Detect which cell encompasses the target text, then output its [x, y] center coordinate. 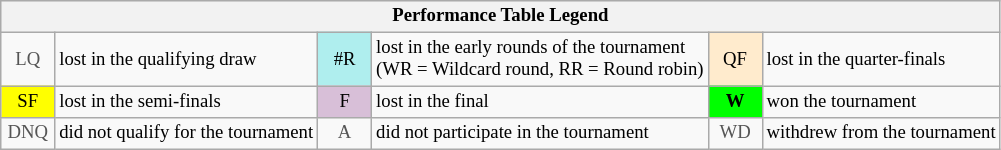
lost in the quarter-finals [881, 60]
Performance Table Legend [500, 16]
did not participate in the tournament [540, 134]
SF [28, 102]
won the tournament [881, 102]
W [735, 102]
QF [735, 60]
lost in the semi-finals [186, 102]
lost in the early rounds of the tournament(WR = Wildcard round, RR = Round robin) [540, 60]
lost in the qualifying draw [186, 60]
#R [345, 60]
withdrew from the tournament [881, 134]
lost in the final [540, 102]
A [345, 134]
WD [735, 134]
DNQ [28, 134]
LQ [28, 60]
F [345, 102]
did not qualify for the tournament [186, 134]
